Capture the cell that displays the provided text and extract its (x, y) central coordinate. 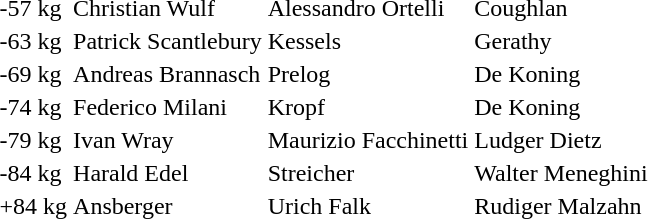
Streicher (368, 173)
Ivan Wray (168, 140)
Kropf (368, 107)
Kessels (368, 41)
Andreas Brannasch (168, 74)
Patrick Scantlebury (168, 41)
Maurizio Facchinetti (368, 140)
Prelog (368, 74)
Federico Milani (168, 107)
Harald Edel (168, 173)
